Output the [x, y] coordinate of the center of the cell containing the given text.  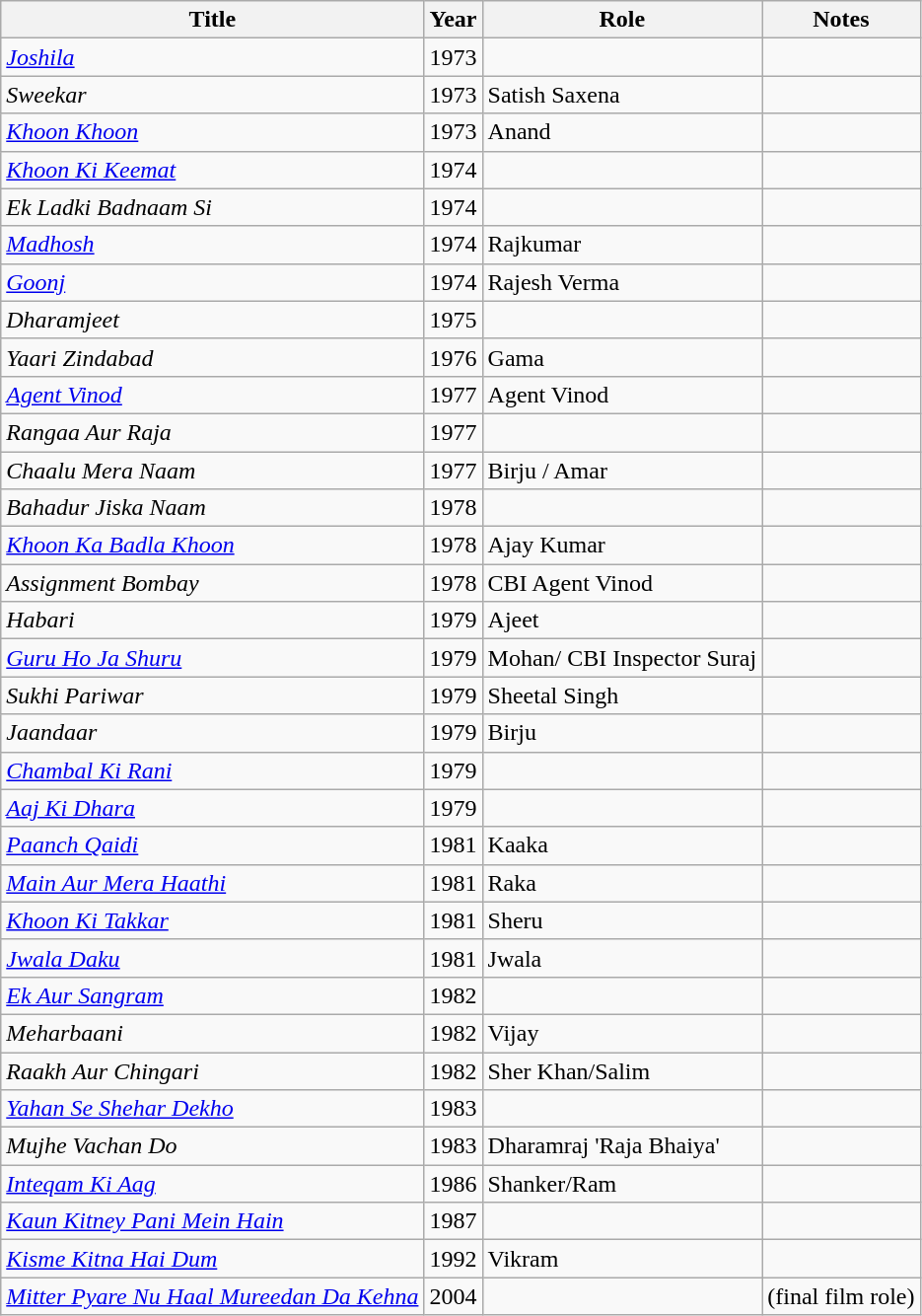
Khoon Ki Keemat [213, 170]
Khoon Khoon [213, 132]
Mohan/ CBI Inspector Suraj [622, 658]
Notes [841, 20]
CBI Agent Vinod [622, 583]
Paanch Qaidi [213, 845]
Kaaka [622, 845]
Birju [622, 733]
Goonj [213, 282]
Jwala [622, 958]
(final film role) [841, 1296]
Chaalu Mera Naam [213, 471]
Anand [622, 132]
Rangaa Aur Raja [213, 432]
1976 [454, 357]
Satish Saxena [622, 95]
Bahadur Jiska Naam [213, 508]
Dharamjeet [213, 320]
Yaari Zindabad [213, 357]
Mujhe Vachan Do [213, 1146]
Year [454, 20]
Vikram [622, 1259]
Gama [622, 357]
Ajay Kumar [622, 546]
1986 [454, 1184]
1992 [454, 1259]
Ek Ladki Badnaam Si [213, 207]
Mitter Pyare Nu Haal Mureedan Da Kehna [213, 1296]
Role [622, 20]
Ek Aur Sangram [213, 995]
Raakh Aur Chingari [213, 1070]
Khoon Ki Takkar [213, 920]
Rajkumar [622, 245]
Aaj Ki Dhara [213, 808]
Vijay [622, 1033]
Joshila [213, 57]
Assignment Bombay [213, 583]
Title [213, 20]
Dharamraj 'Raja Bhaiya' [622, 1146]
Main Aur Mera Haathi [213, 883]
Ajeet [622, 621]
2004 [454, 1296]
Chambal Ki Rani [213, 770]
Shanker/Ram [622, 1184]
Habari [213, 621]
Jaandaar [213, 733]
1975 [454, 320]
Madhosh [213, 245]
Meharbaani [213, 1033]
Sher Khan/Salim [622, 1070]
Rajesh Verma [622, 282]
Jwala Daku [213, 958]
Sheru [622, 920]
Sheetal Singh [622, 695]
1987 [454, 1221]
Khoon Ka Badla Khoon [213, 546]
Sweekar [213, 95]
Kisme Kitna Hai Dum [213, 1259]
Raka [622, 883]
Birju / Amar [622, 471]
Inteqam Ki Aag [213, 1184]
Guru Ho Ja Shuru [213, 658]
Sukhi Pariwar [213, 695]
Kaun Kitney Pani Mein Hain [213, 1221]
Yahan Se Shehar Dekho [213, 1109]
